Search for the cell housing the specified text and yield its [X, Y] center coordinate. 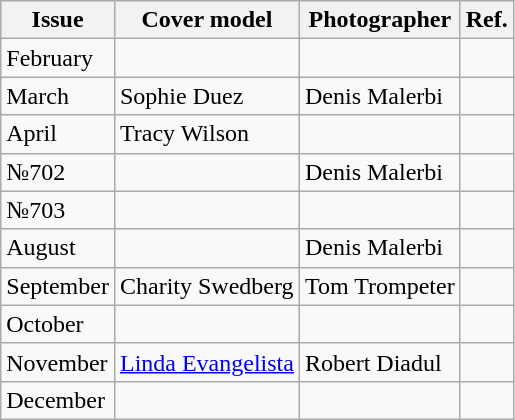
February [58, 58]
Robert Diadul [380, 362]
December [58, 400]
Ref. [486, 20]
Photographer [380, 20]
August [58, 248]
Linda Evangelista [206, 362]
№702 [58, 172]
Tracy Wilson [206, 134]
Charity Swedberg [206, 286]
№703 [58, 210]
March [58, 96]
November [58, 362]
Tom Trompeter [380, 286]
September [58, 286]
Cover model [206, 20]
October [58, 324]
Issue [58, 20]
April [58, 134]
Sophie Duez [206, 96]
